Pinpoint the cell where the given text exists, returning its (x, y) midpoint coordinate. 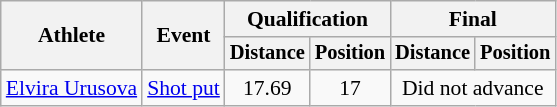
Elvira Urusova (72, 88)
Shot put (184, 88)
Did not advance (472, 88)
Final (472, 19)
Event (184, 36)
17 (350, 88)
Athlete (72, 36)
Qualification (308, 19)
17.69 (268, 88)
